Pinpoint the cell where the given text exists, returning its [x, y] midpoint coordinate. 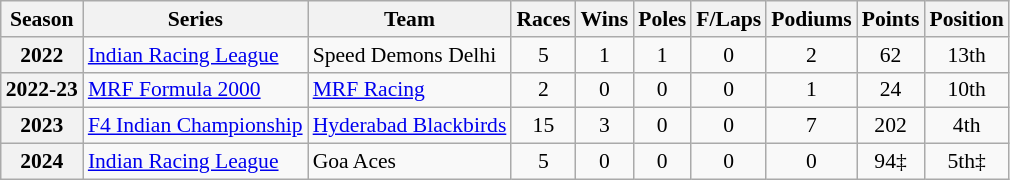
Poles [662, 19]
Points [891, 19]
13th [966, 55]
F4 Indian Championship [196, 126]
2022 [42, 55]
2024 [42, 162]
MRF Racing [410, 90]
2023 [42, 126]
2022-23 [42, 90]
62 [891, 55]
Podiums [812, 19]
94‡ [891, 162]
Season [42, 19]
Team [410, 19]
202 [891, 126]
Series [196, 19]
15 [543, 126]
F/Laps [728, 19]
3 [604, 126]
Races [543, 19]
4th [966, 126]
Wins [604, 19]
Position [966, 19]
MRF Formula 2000 [196, 90]
Goa Aces [410, 162]
Speed Demons Delhi [410, 55]
10th [966, 90]
24 [891, 90]
7 [812, 126]
Hyderabad Blackbirds [410, 126]
5th‡ [966, 162]
